Return the (X, Y) coordinate for the center point of the cell that contains the specified text.  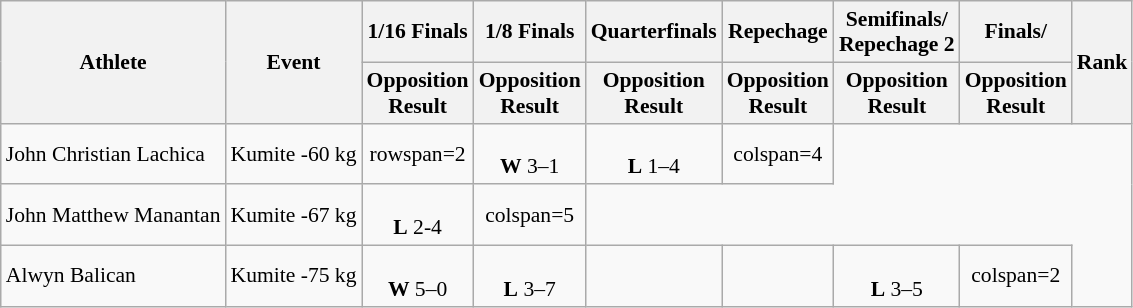
colspan=2 (1016, 276)
John Christian Lachica (114, 154)
Repechage (778, 32)
W 5–0 (418, 276)
W 3–1 (530, 154)
1/16 Finals (418, 32)
Quarterfinals (654, 32)
colspan=5 (530, 216)
colspan=4 (778, 154)
Athlete (114, 62)
1/8 Finals (530, 32)
Finals/ (1016, 32)
L 1–4 (654, 154)
John Matthew Manantan (114, 216)
L 2-4 (418, 216)
rowspan=2 (418, 154)
Kumite -67 kg (293, 216)
Semifinals/Repechage 2 (897, 32)
Event (293, 62)
Kumite -60 kg (293, 154)
Kumite -75 kg (293, 276)
L 3–7 (530, 276)
Rank (1102, 62)
Alwyn Balican (114, 276)
L 3–5 (897, 276)
